Detect which cell encompasses the target text, then output its [x, y] center coordinate. 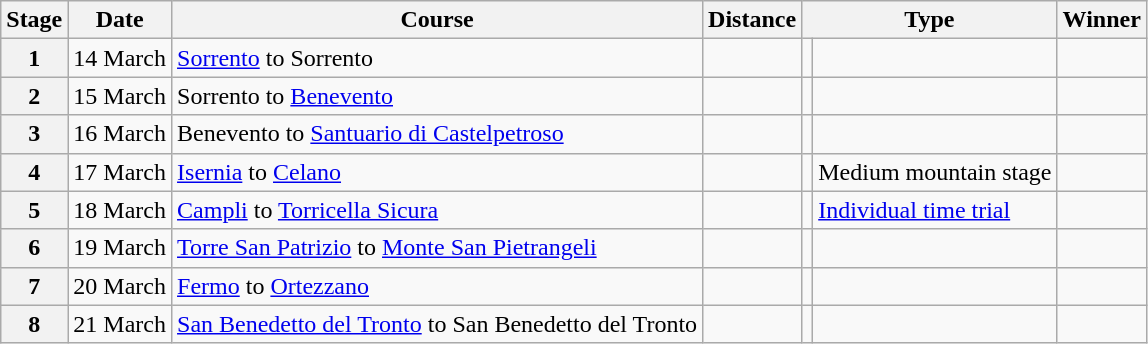
19 March [120, 248]
15 March [120, 96]
Course [438, 20]
14 March [120, 58]
Sorrento to Benevento [438, 96]
17 March [120, 172]
21 March [120, 324]
Benevento to Santuario di Castelpetroso [438, 134]
3 [34, 134]
Fermo to Ortezzano [438, 286]
Individual time trial [935, 210]
Isernia to Celano [438, 172]
6 [34, 248]
Type [930, 20]
Sorrento to Sorrento [438, 58]
4 [34, 172]
Campli to Torricella Sicura [438, 210]
Torre San Patrizio to Monte San Pietrangeli [438, 248]
18 March [120, 210]
Date [120, 20]
8 [34, 324]
San Benedetto del Tronto to San Benedetto del Tronto [438, 324]
Distance [752, 20]
Medium mountain stage [935, 172]
16 March [120, 134]
2 [34, 96]
20 March [120, 286]
Winner [1102, 20]
Stage [34, 20]
5 [34, 210]
1 [34, 58]
7 [34, 286]
